Provide the (x, y) coordinate of the cell's center where the given text is located.  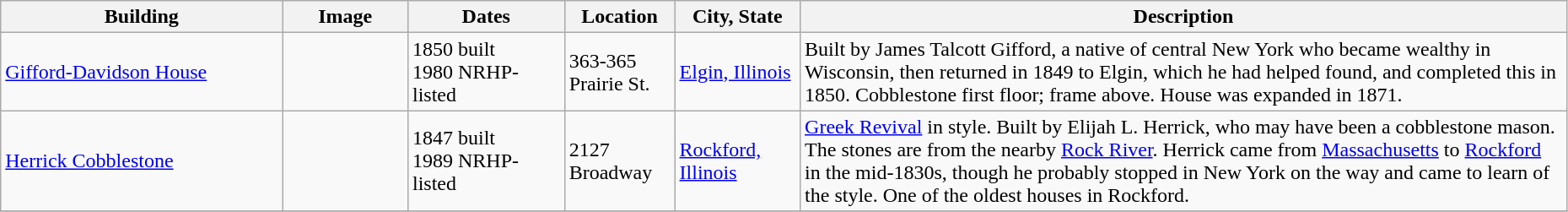
Description (1184, 17)
Gifford-Davidson House (142, 72)
Image (346, 17)
1847 built1989 NRHP-listed (486, 160)
Elgin, Illinois (737, 72)
Location (619, 17)
1850 built1980 NRHP-listed (486, 72)
Rockford, Illinois (737, 160)
Herrick Cobblestone (142, 160)
Dates (486, 17)
2127 Broadway (619, 160)
City, State (737, 17)
Building (142, 17)
363-365 Prairie St. (619, 72)
